Search for the cell housing the specified text and yield its [x, y] center coordinate. 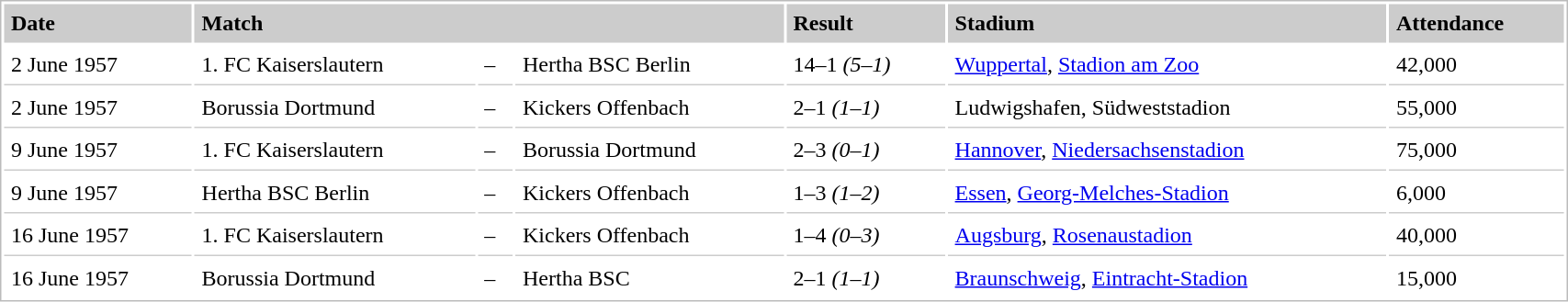
55,000 [1475, 108]
1–3 (1–2) [865, 194]
1–4 (0–3) [865, 237]
75,000 [1475, 151]
Ludwigshafen, Südweststadion [1167, 108]
6,000 [1475, 194]
2–3 (0–1) [865, 151]
Augsburg, Rosenaustadion [1167, 237]
Wuppertal, Stadion am Zoo [1167, 66]
Attendance [1475, 23]
15,000 [1475, 278]
Braunschweig, Eintracht-Stadion [1167, 278]
42,000 [1475, 66]
14–1 (5–1) [865, 66]
Stadium [1167, 23]
Hannover, Niedersachsenstadion [1167, 151]
40,000 [1475, 237]
Result [865, 23]
Hertha BSC [649, 278]
Date [97, 23]
Match [489, 23]
Essen, Georg-Melches-Stadion [1167, 194]
